Find where the given text appears and provide that cell's center as (x, y) coordinate. 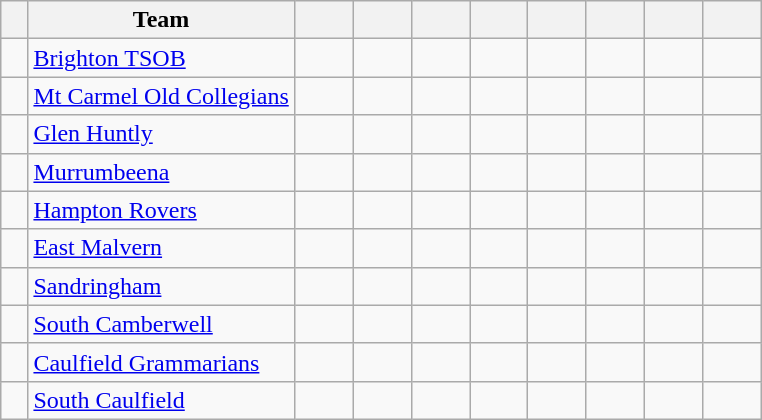
Glen Huntly (161, 134)
Brighton TSOB (161, 58)
Hampton Rovers (161, 210)
South Camberwell (161, 324)
Mt Carmel Old Collegians (161, 96)
Team (161, 20)
East Malvern (161, 248)
South Caulfield (161, 400)
Sandringham (161, 286)
Murrumbeena (161, 172)
Caulfield Grammarians (161, 362)
